Scan for the cell matching the given text and deliver its (x, y) coordinate at center. 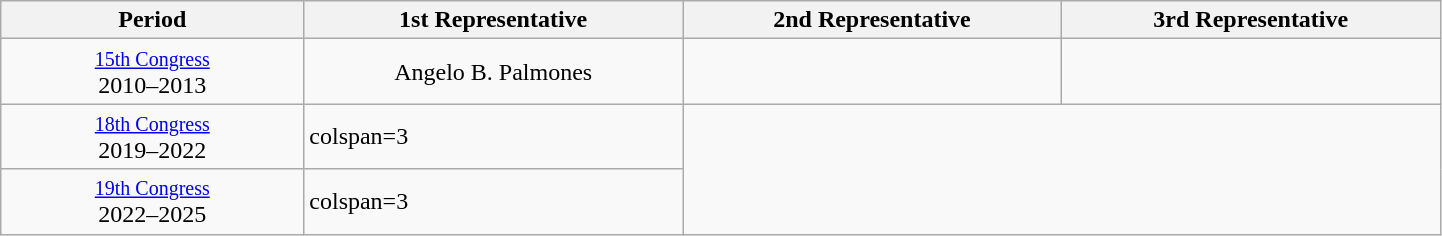
18th Congress2019–2022 (152, 136)
Period (152, 20)
2nd Representative (872, 20)
3rd Representative (1250, 20)
15th Congress2010–2013 (152, 72)
19th Congress2022–2025 (152, 202)
1st Representative (494, 20)
Angelo B. Palmones (494, 72)
